Capture the cell that displays the provided text and extract its [X, Y] central coordinate. 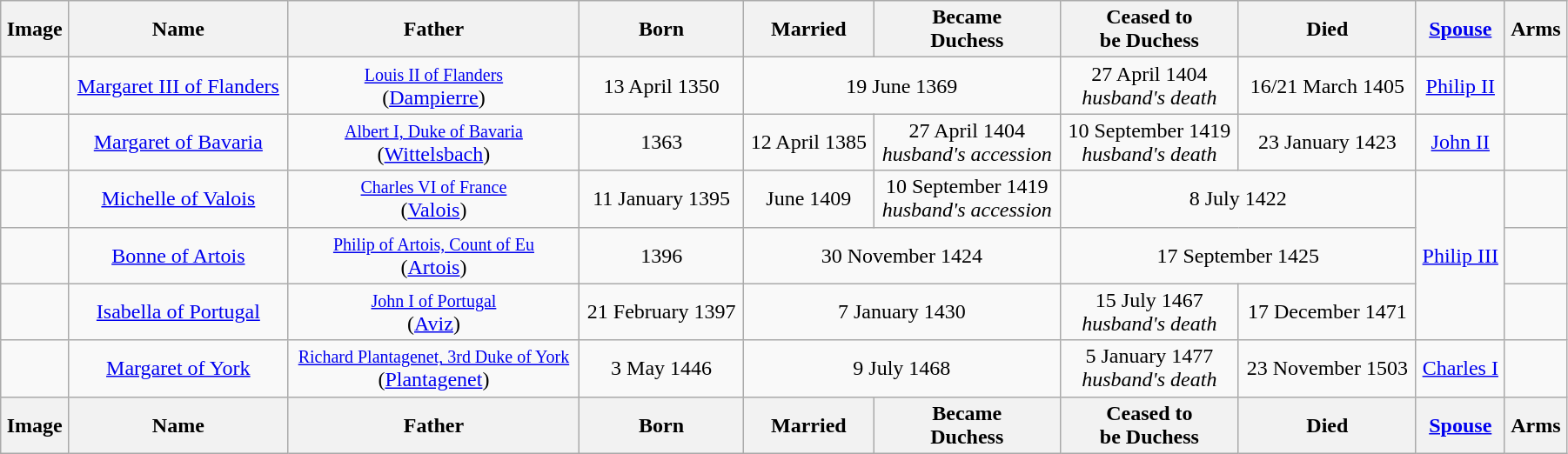
23 January 1423 [1327, 143]
Albert I, Duke of Bavaria(Wittelsbach) [433, 143]
13 April 1350 [661, 85]
3 May 1446 [661, 369]
15 July 1467husband's death [1149, 311]
7 January 1430 [901, 311]
1363 [661, 143]
23 November 1503 [1327, 369]
1396 [661, 256]
27 April 1404husband's accession [967, 143]
19 June 1369 [901, 85]
27 April 1404husband's death [1149, 85]
8 July 1422 [1237, 198]
10 September 1419husband's death [1149, 143]
Philip III [1460, 256]
9 July 1468 [901, 369]
Michelle of Valois [178, 198]
Philip of Artois, Count of Eu(Artois) [433, 256]
Bonne of Artois [178, 256]
Louis II of Flanders(Dampierre) [433, 85]
Margaret III of Flanders [178, 85]
John I of Portugal(Aviz) [433, 311]
Charles I [1460, 369]
Philip II [1460, 85]
Richard Plantagenet, 3rd Duke of York(Plantagenet) [433, 369]
Charles VI of France(Valois) [433, 198]
12 April 1385 [808, 143]
30 November 1424 [901, 256]
17 December 1471 [1327, 311]
Margaret of York [178, 369]
June 1409 [808, 198]
16/21 March 1405 [1327, 85]
17 September 1425 [1237, 256]
10 September 1419husband's accession [967, 198]
John II [1460, 143]
21 February 1397 [661, 311]
Margaret of Bavaria [178, 143]
11 January 1395 [661, 198]
Isabella of Portugal [178, 311]
5 January 1477husband's death [1149, 369]
